Capture the cell that displays the provided text and extract its [X, Y] central coordinate. 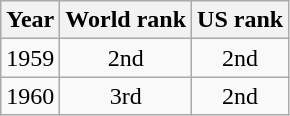
Year [30, 20]
3rd [126, 96]
1959 [30, 58]
1960 [30, 96]
World rank [126, 20]
US rank [240, 20]
